Scan for the cell matching the given text and deliver its [x, y] coordinate at center. 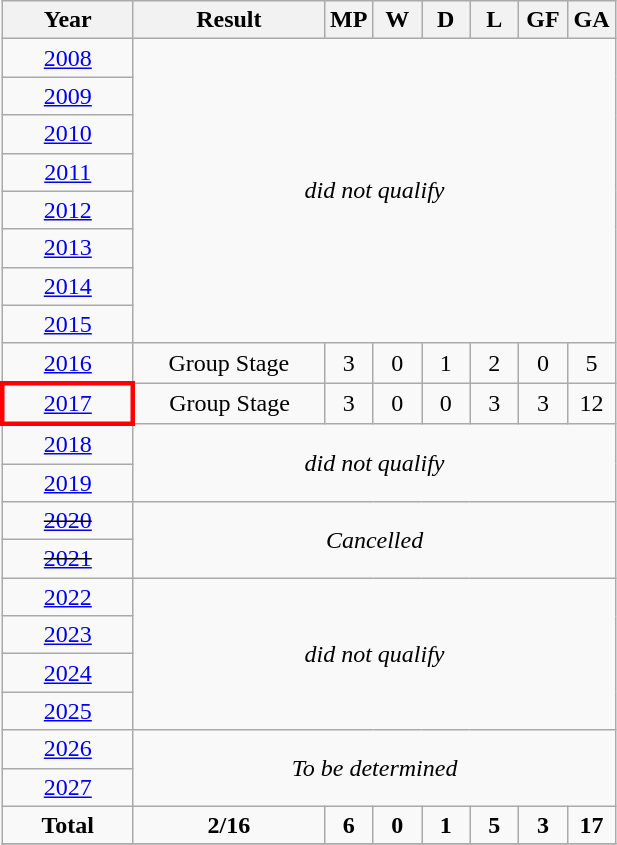
2026 [68, 749]
2023 [68, 635]
17 [592, 825]
2021 [68, 559]
2015 [68, 324]
Result [228, 20]
2011 [68, 172]
To be determined [374, 768]
2018 [68, 444]
D [446, 20]
2020 [68, 521]
GF [544, 20]
12 [592, 404]
2027 [68, 787]
2012 [68, 210]
Cancelled [374, 540]
W [398, 20]
2019 [68, 483]
2024 [68, 673]
2/16 [228, 825]
2010 [68, 134]
Total [68, 825]
Year [68, 20]
2009 [68, 96]
2016 [68, 363]
GA [592, 20]
2017 [68, 404]
6 [348, 825]
2014 [68, 286]
2 [494, 363]
2008 [68, 58]
2022 [68, 597]
MP [348, 20]
2013 [68, 248]
L [494, 20]
2025 [68, 711]
